Locate the cell with the specified text and output its (X, Y) center coordinate. 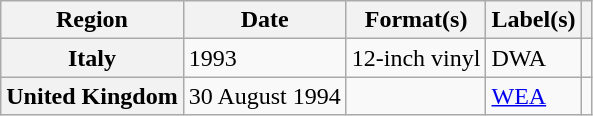
Italy (92, 58)
Label(s) (534, 20)
Region (92, 20)
United Kingdom (92, 96)
12-inch vinyl (416, 58)
30 August 1994 (264, 96)
Format(s) (416, 20)
DWA (534, 58)
1993 (264, 58)
Date (264, 20)
WEA (534, 96)
